From the cell containing the given text, extract its center point as (x, y) coordinate. 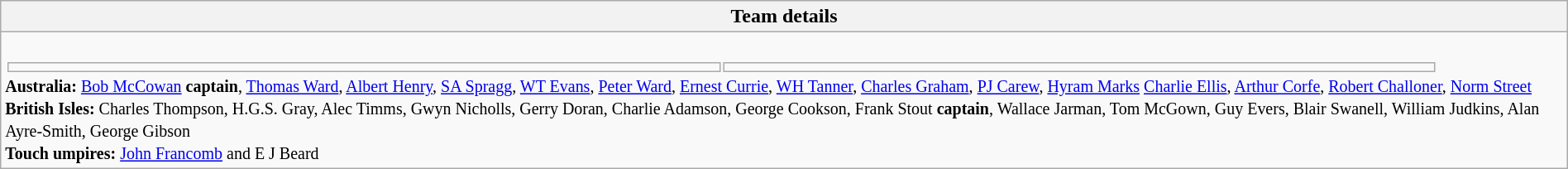
Team details (784, 17)
